From the cell containing the given text, extract its center point as (x, y) coordinate. 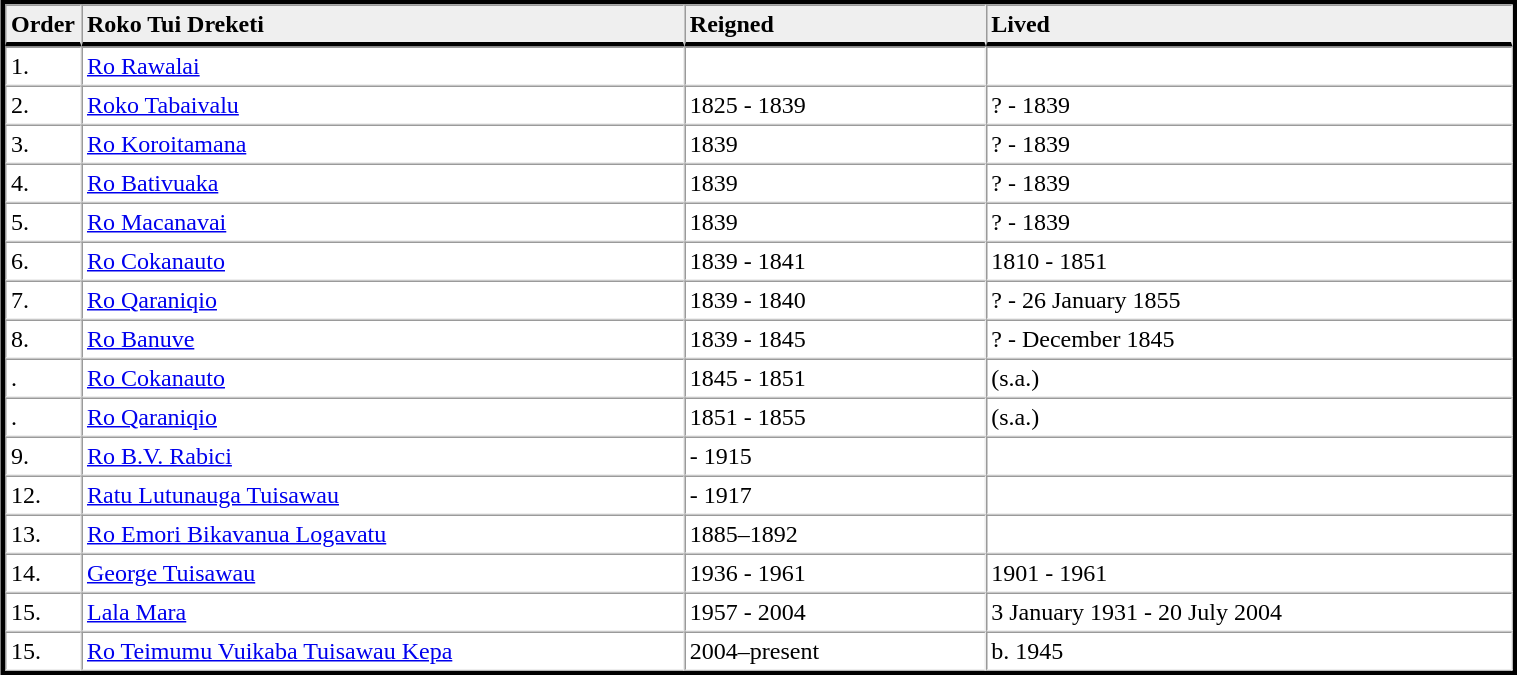
Ro B.V. Rabici (382, 456)
6. (43, 262)
Roko Tabaivalu (382, 106)
2004–present (834, 652)
Reigned (834, 25)
1936 - 1961 (834, 574)
12. (43, 496)
b. 1945 (1249, 652)
4. (43, 184)
Ro Macanavai (382, 222)
1885–1892 (834, 534)
2. (43, 106)
8. (43, 340)
1. (43, 66)
? - 26 January 1855 (1249, 300)
1839 - 1845 (834, 340)
1957 - 2004 (834, 612)
1825 - 1839 (834, 106)
1851 - 1855 (834, 418)
5. (43, 222)
3 January 1931 - 20 July 2004 (1249, 612)
Order (43, 25)
7. (43, 300)
13. (43, 534)
Lived (1249, 25)
1810 - 1851 (1249, 262)
1845 - 1851 (834, 378)
Roko Tui Dreketi (382, 25)
3. (43, 144)
Ro Koroitamana (382, 144)
Ro Banuve (382, 340)
1839 - 1840 (834, 300)
1901 - 1961 (1249, 574)
9. (43, 456)
Ro Emori Bikavanua Logavatu (382, 534)
George Tuisawau (382, 574)
Ro Bativuaka (382, 184)
Ratu Lutunauga Tuisawau (382, 496)
1839 - 1841 (834, 262)
14. (43, 574)
? - December 1845 (1249, 340)
- 1915 (834, 456)
- 1917 (834, 496)
Lala Mara (382, 612)
Ro Rawalai (382, 66)
Ro Teimumu Vuikaba Tuisawau Kepa (382, 652)
